Determine the (x, y) coordinate at the center of the cell enclosing the given text.  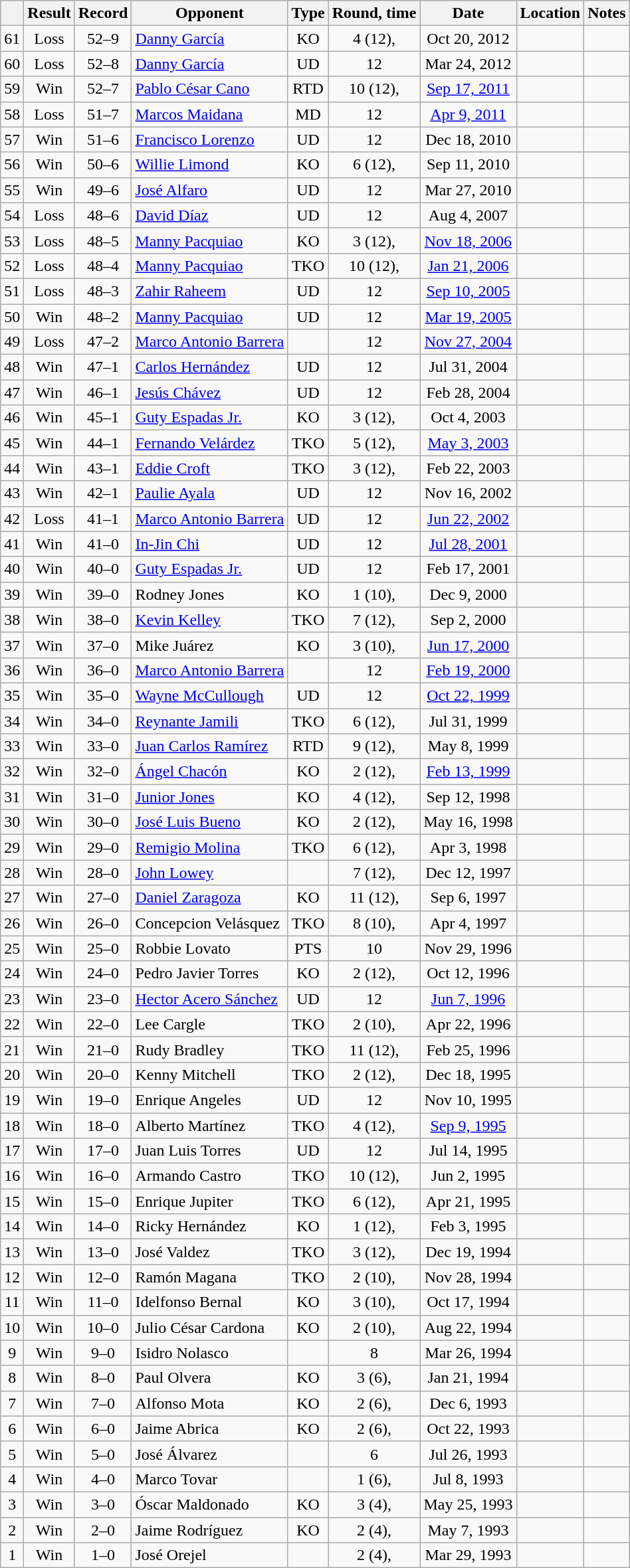
Feb 22, 2003 (468, 468)
Feb 17, 2001 (468, 569)
Jesús Chávez (210, 392)
Julio César Cardona (210, 1328)
14–0 (103, 1227)
24–0 (103, 974)
14 (12, 1227)
52–8 (103, 64)
41 (12, 544)
Round, time (374, 13)
Date (468, 13)
16 (12, 1176)
32 (12, 772)
Lee Cargle (210, 1024)
3–0 (103, 1504)
José Valdez (210, 1252)
Mar 19, 2005 (468, 317)
25–0 (103, 948)
Enrique Jupiter (210, 1201)
18 (12, 1126)
40–0 (103, 569)
43 (12, 493)
39–0 (103, 594)
Willie Limond (210, 165)
Paul Olvera (210, 1378)
Armando Castro (210, 1176)
José Luis Bueno (210, 822)
8 (10), (374, 923)
40 (12, 569)
31 (12, 797)
Oct 20, 2012 (468, 39)
12–0 (103, 1277)
Jul 31, 2004 (468, 367)
43–1 (103, 468)
Sep 10, 2005 (468, 291)
Sep 2, 2000 (468, 620)
3 (6), (374, 1378)
51 (12, 291)
4–0 (103, 1479)
44–1 (103, 443)
3 (12, 1504)
5–0 (103, 1454)
Ángel Chacón (210, 772)
Jul 14, 1995 (468, 1151)
Dec 18, 2010 (468, 139)
39 (12, 594)
Nov 28, 1994 (468, 1277)
44 (12, 468)
Type (308, 13)
48 (12, 367)
Sep 17, 2011 (468, 89)
In-Jin Chi (210, 544)
Daniel Zaragoza (210, 898)
30–0 (103, 822)
2 (12, 1529)
Dec 6, 1993 (468, 1403)
Jul 31, 1999 (468, 721)
Remigio Molina (210, 847)
32–0 (103, 772)
Mar 24, 2012 (468, 64)
Feb 3, 1995 (468, 1227)
Mar 27, 2010 (468, 190)
Pedro Javier Torres (210, 974)
13–0 (103, 1252)
1 (12, 1555)
Kevin Kelley (210, 620)
Result (49, 13)
Jan 21, 2006 (468, 266)
Mar 29, 1993 (468, 1555)
42 (12, 519)
29 (12, 847)
Oct 4, 2003 (468, 418)
Apr 21, 1995 (468, 1201)
Pablo César Cano (210, 89)
Nov 10, 1995 (468, 1100)
37–0 (103, 645)
May 16, 1998 (468, 822)
John Lowey (210, 873)
58 (12, 114)
35–0 (103, 695)
8–0 (103, 1378)
17–0 (103, 1151)
May 8, 1999 (468, 746)
51–6 (103, 139)
19 (12, 1100)
Jun 17, 2000 (468, 645)
Eddie Croft (210, 468)
45 (12, 443)
Dec 12, 1997 (468, 873)
Opponent (210, 13)
16–0 (103, 1176)
21 (12, 1049)
Isidro Nolasco (210, 1353)
57 (12, 139)
Jan 21, 1994 (468, 1378)
Oct 17, 1994 (468, 1302)
35 (12, 695)
38–0 (103, 620)
Marco Tovar (210, 1479)
PTS (308, 948)
1 (6), (374, 1479)
56 (12, 165)
Apr 3, 1998 (468, 847)
Reynante Jamili (210, 721)
22 (12, 1024)
33–0 (103, 746)
Aug 4, 2007 (468, 215)
Mike Juárez (210, 645)
24 (12, 974)
Robbie Lovato (210, 948)
Juan Carlos Ramírez (210, 746)
Sep 9, 1995 (468, 1126)
9–0 (103, 1353)
Jun 2, 1995 (468, 1176)
Ricky Hernández (210, 1227)
28–0 (103, 873)
46–1 (103, 392)
53 (12, 240)
Jul 26, 1993 (468, 1454)
17 (12, 1151)
Zahir Raheem (210, 291)
Apr 4, 1997 (468, 923)
5 (12), (374, 443)
Dec 18, 1995 (468, 1075)
Notes (607, 13)
Jaime Abrica (210, 1429)
1 (10), (374, 594)
52–9 (103, 39)
52 (12, 266)
Jul 28, 2001 (468, 544)
9 (12, 1353)
36 (12, 670)
Feb 13, 1999 (468, 772)
Oct 22, 1993 (468, 1429)
20–0 (103, 1075)
38 (12, 620)
May 3, 2003 (468, 443)
6–0 (103, 1429)
Oct 22, 1999 (468, 695)
Apr 9, 2011 (468, 114)
48–6 (103, 215)
Nov 27, 2004 (468, 342)
46 (12, 418)
11 (12, 1302)
José Álvarez (210, 1454)
11–0 (103, 1302)
55 (12, 190)
25 (12, 948)
26–0 (103, 923)
47 (12, 392)
Dec 19, 1994 (468, 1252)
Alberto Martínez (210, 1126)
Apr 22, 1996 (468, 1024)
Ramón Magana (210, 1277)
Sep 11, 2010 (468, 165)
60 (12, 64)
Kenny Mitchell (210, 1075)
Sep 12, 1998 (468, 797)
59 (12, 89)
48–5 (103, 240)
May 7, 1993 (468, 1529)
28 (12, 873)
Concepcion Velásquez (210, 923)
26 (12, 923)
Hector Acero Sánchez (210, 999)
48–2 (103, 317)
36–0 (103, 670)
23 (12, 999)
Jaime Rodríguez (210, 1529)
50 (12, 317)
30 (12, 822)
19–0 (103, 1100)
Wayne McCullough (210, 695)
13 (12, 1252)
54 (12, 215)
Aug 22, 1994 (468, 1328)
5 (12, 1454)
Junior Jones (210, 797)
Juan Luis Torres (210, 1151)
51–7 (103, 114)
Idelfonso Bernal (210, 1302)
34–0 (103, 721)
47–1 (103, 367)
4 (12, 1479)
31–0 (103, 797)
21–0 (103, 1049)
18–0 (103, 1126)
David Díaz (210, 215)
47–2 (103, 342)
Francisco Lorenzo (210, 139)
Paulie Ayala (210, 493)
41–1 (103, 519)
7–0 (103, 1403)
15 (12, 1201)
20 (12, 1075)
37 (12, 645)
29–0 (103, 847)
33 (12, 746)
50–6 (103, 165)
10–0 (103, 1328)
Óscar Maldonado (210, 1504)
MD (308, 114)
Sep 6, 1997 (468, 898)
Feb 25, 1996 (468, 1049)
May 25, 1993 (468, 1504)
Nov 18, 2006 (468, 240)
15–0 (103, 1201)
41–0 (103, 544)
Oct 12, 1996 (468, 974)
27 (12, 898)
61 (12, 39)
Feb 19, 2000 (468, 670)
Feb 28, 2004 (468, 392)
27–0 (103, 898)
49–6 (103, 190)
Nov 29, 1996 (468, 948)
2–0 (103, 1529)
Jul 8, 1993 (468, 1479)
1–0 (103, 1555)
Location (550, 13)
Jun 22, 2002 (468, 519)
Alfonso Mota (210, 1403)
Rodney Jones (210, 594)
3 (4), (374, 1504)
49 (12, 342)
José Alfaro (210, 190)
Dec 9, 2000 (468, 594)
52–7 (103, 89)
Fernando Velárdez (210, 443)
42–1 (103, 493)
Mar 26, 1994 (468, 1353)
Carlos Hernández (210, 367)
José Orejel (210, 1555)
48–4 (103, 266)
7 (12, 1403)
1 (12), (374, 1227)
Record (103, 13)
34 (12, 721)
9 (12), (374, 746)
48–3 (103, 291)
Nov 16, 2002 (468, 493)
Enrique Angeles (210, 1100)
22–0 (103, 1024)
Jun 7, 1996 (468, 999)
Marcos Maidana (210, 114)
23–0 (103, 999)
45–1 (103, 418)
Rudy Bradley (210, 1049)
